Find where the given text appears and provide that cell's center as [X, Y] coordinate. 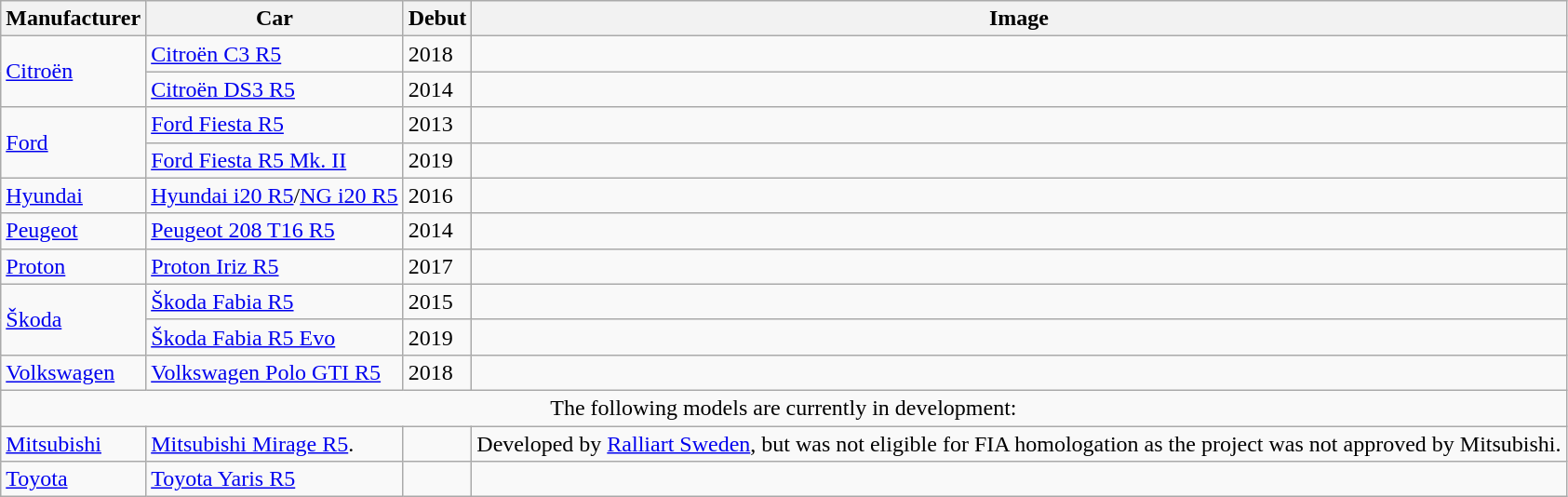
Manufacturer [74, 19]
2013 [437, 125]
Škoda [74, 319]
Citroën C3 R5 [275, 54]
Ford [74, 142]
Peugeot 208 T16 R5 [275, 231]
Proton Iriz R5 [275, 266]
Developed by Ralliart Sweden, but was not eligible for FIA homologation as the project was not approved by Mitsubishi. [1019, 444]
The following models are currently in development: [784, 408]
Mitsubishi [74, 444]
Peugeot [74, 231]
Proton [74, 266]
Car [275, 19]
2017 [437, 266]
Ford Fiesta R5 [275, 125]
Ford Fiesta R5 Mk. II [275, 160]
2016 [437, 195]
Volkswagen [74, 372]
Mitsubishi Mirage R5. [275, 444]
Hyundai [74, 195]
2015 [437, 302]
Hyundai i20 R5/NG i20 R5 [275, 195]
Debut [437, 19]
Škoda Fabia R5 [275, 302]
Citroën [74, 72]
Toyota Yaris R5 [275, 479]
Toyota [74, 479]
Image [1019, 19]
Citroën DS3 R5 [275, 89]
Škoda Fabia R5 Evo [275, 337]
Volkswagen Polo GTI R5 [275, 372]
